Determine the [x, y] coordinate at the center of the cell enclosing the given text.  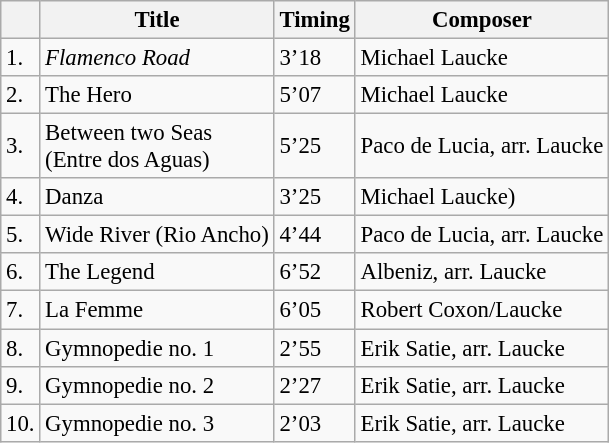
The Legend [157, 273]
3’25 [314, 197]
Timing [314, 20]
3’18 [314, 58]
The Hero [157, 95]
6. [20, 273]
5’07 [314, 95]
Composer [482, 20]
5. [20, 235]
Gymnopedie no. 1 [157, 348]
Danza [157, 197]
4. [20, 197]
La Femme [157, 310]
2. [20, 95]
Gymnopedie no. 2 [157, 385]
Between two Seas(Entre dos Aguas) [157, 146]
5’25 [314, 146]
Wide River (Rio Ancho) [157, 235]
3. [20, 146]
Michael Laucke) [482, 197]
6’05 [314, 310]
9. [20, 385]
6’52 [314, 273]
2’55 [314, 348]
Title [157, 20]
Albeniz, arr. Laucke [482, 273]
10. [20, 423]
4’44 [314, 235]
2’03 [314, 423]
Flamenco Road [157, 58]
8. [20, 348]
1. [20, 58]
2’27 [314, 385]
Gymnopedie no. 3 [157, 423]
7. [20, 310]
Robert Coxon/Laucke [482, 310]
